Extract the [X, Y] coordinate from the center of the cell holding the provided text.  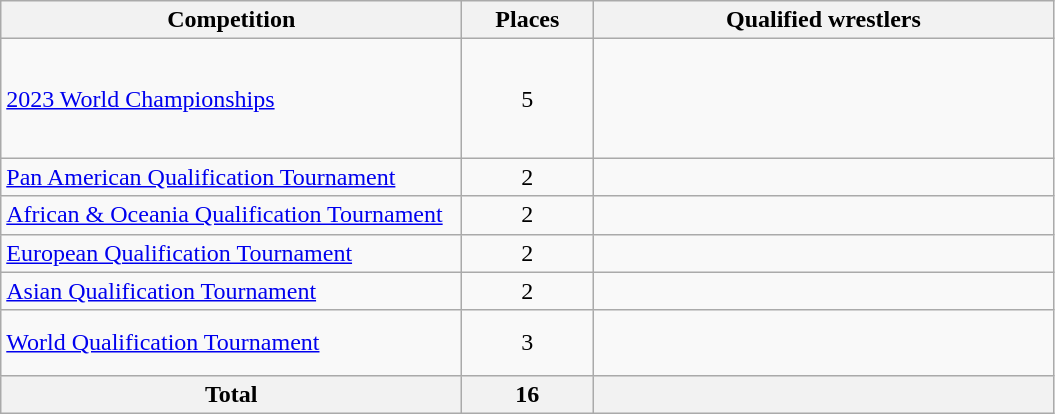
European Qualification Tournament [232, 253]
Qualified wrestlers [824, 20]
2023 World Championships [232, 98]
World Qualification Tournament [232, 342]
Places [528, 20]
Asian Qualification Tournament [232, 291]
16 [528, 394]
Competition [232, 20]
Total [232, 394]
African & Oceania Qualification Tournament [232, 215]
Pan American Qualification Tournament [232, 177]
5 [528, 98]
3 [528, 342]
